Identify which cell holds the provided text, then report its (x, y) central coordinate. 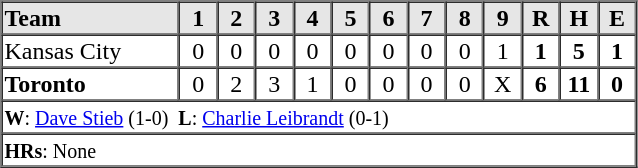
7 (427, 18)
R (541, 18)
Team (91, 18)
Toronto (91, 84)
E (617, 18)
9 (503, 18)
W: Dave Stieb (1-0) L: Charlie Leibrandt (0-1) (319, 116)
11 (579, 84)
H (579, 18)
8 (465, 18)
4 (312, 18)
HRs: None (319, 150)
X (503, 84)
Kansas City (91, 50)
